Return [x, y] of the center of cell containing provided text 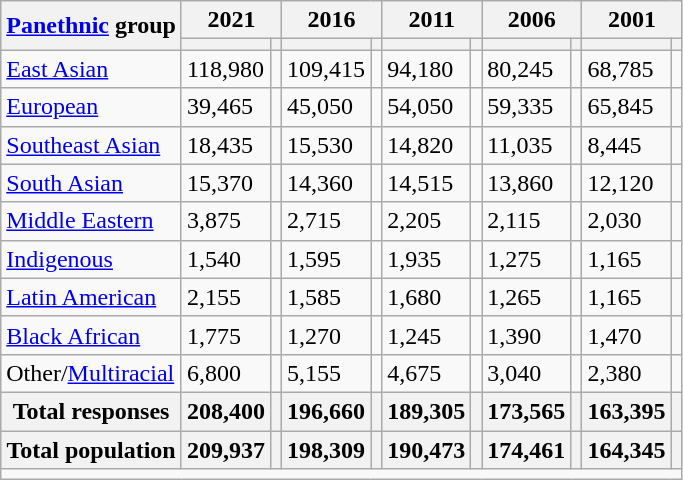
East Asian [92, 69]
Total population [92, 449]
1,270 [326, 335]
12,120 [626, 183]
190,473 [426, 449]
2,380 [626, 373]
2001 [632, 20]
65,845 [626, 107]
1,275 [526, 259]
Indigenous [92, 259]
3,875 [226, 221]
Black African [92, 335]
164,345 [626, 449]
14,515 [426, 183]
5,155 [326, 373]
1,540 [226, 259]
4,675 [426, 373]
1,595 [326, 259]
59,335 [526, 107]
2011 [432, 20]
15,530 [326, 145]
2,205 [426, 221]
109,415 [326, 69]
39,465 [226, 107]
3,040 [526, 373]
173,565 [526, 411]
11,035 [526, 145]
1,390 [526, 335]
8,445 [626, 145]
14,820 [426, 145]
2006 [532, 20]
15,370 [226, 183]
209,937 [226, 449]
196,660 [326, 411]
174,461 [526, 449]
1,680 [426, 297]
1,585 [326, 297]
6,800 [226, 373]
Southeast Asian [92, 145]
South Asian [92, 183]
1,775 [226, 335]
1,470 [626, 335]
Panethnic group [92, 26]
Other/Multiracial [92, 373]
189,305 [426, 411]
208,400 [226, 411]
Middle Eastern [92, 221]
54,050 [426, 107]
80,245 [526, 69]
13,860 [526, 183]
18,435 [226, 145]
2,715 [326, 221]
14,360 [326, 183]
68,785 [626, 69]
45,050 [326, 107]
European [92, 107]
94,180 [426, 69]
Total responses [92, 411]
2,155 [226, 297]
2,030 [626, 221]
163,395 [626, 411]
Latin American [92, 297]
118,980 [226, 69]
1,245 [426, 335]
2021 [231, 20]
198,309 [326, 449]
1,935 [426, 259]
2,115 [526, 221]
1,265 [526, 297]
2016 [332, 20]
